Determine the [X, Y] coordinate at the center of the cell enclosing the given text.  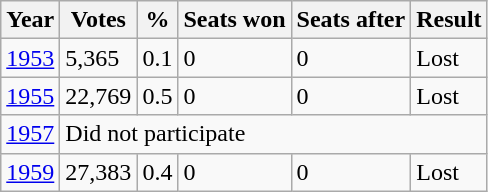
0.1 [158, 58]
22,769 [98, 96]
% [158, 20]
1955 [30, 96]
Result [449, 20]
Seats won [234, 20]
5,365 [98, 58]
0.4 [158, 172]
27,383 [98, 172]
Votes [98, 20]
Year [30, 20]
0.5 [158, 96]
1959 [30, 172]
Seats after [351, 20]
1957 [30, 134]
Did not participate [274, 134]
1953 [30, 58]
